Return the [x, y] coordinate for the center point of the cell that contains the specified text.  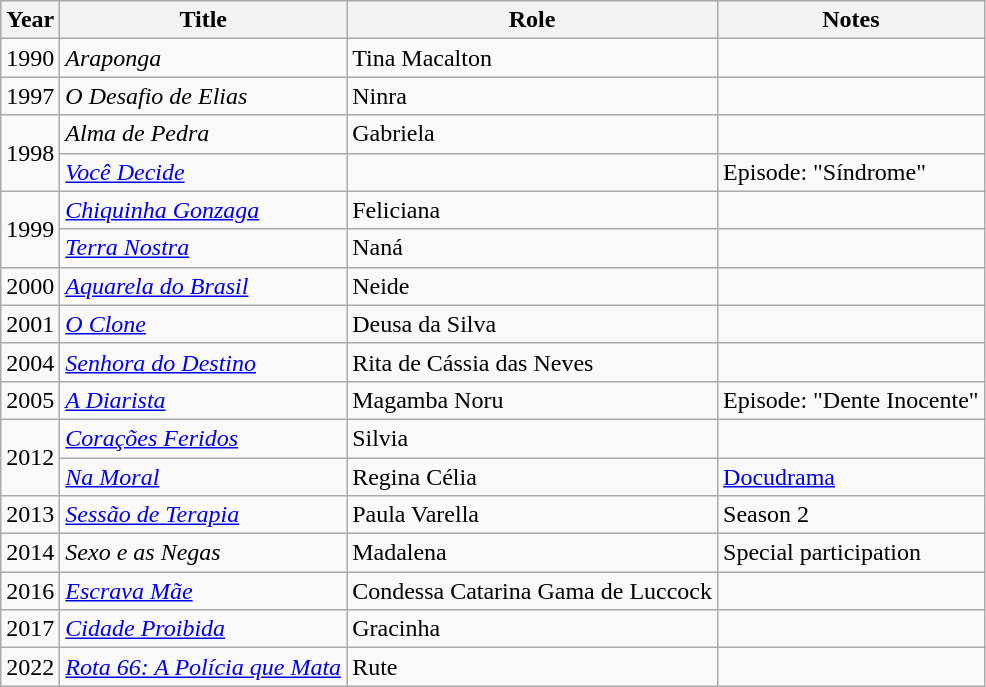
Tina Macalton [532, 58]
Terra Nostra [204, 248]
Rota 66: A Polícia que Mata [204, 667]
Deusa da Silva [532, 324]
Episode: "Síndrome" [852, 172]
Na Moral [204, 477]
Condessa Catarina Gama de Luccock [532, 591]
2014 [30, 553]
Rute [532, 667]
Season 2 [852, 515]
Araponga [204, 58]
Você Decide [204, 172]
Corações Feridos [204, 438]
1999 [30, 229]
Gracinha [532, 629]
Regina Célia [532, 477]
1990 [30, 58]
Chiquinha Gonzaga [204, 210]
O Desafio de Elias [204, 96]
Year [30, 20]
Ninra [532, 96]
Notes [852, 20]
2000 [30, 286]
Senhora do Destino [204, 362]
Title [204, 20]
2005 [30, 400]
A Diarista [204, 400]
Sessão de Terapia [204, 515]
Aquarela do Brasil [204, 286]
Naná [532, 248]
1998 [30, 153]
Paula Varella [532, 515]
Special participation [852, 553]
2004 [30, 362]
2017 [30, 629]
Sexo e as Negas [204, 553]
2013 [30, 515]
Madalena [532, 553]
Gabriela [532, 134]
2012 [30, 457]
2016 [30, 591]
Episode: "Dente Inocente" [852, 400]
Silvia [532, 438]
Neide [532, 286]
Role [532, 20]
O Clone [204, 324]
Cidade Proibida [204, 629]
1997 [30, 96]
Magamba Noru [532, 400]
Docudrama [852, 477]
2001 [30, 324]
Alma de Pedra [204, 134]
Feliciana [532, 210]
2022 [30, 667]
Escrava Mãe [204, 591]
Rita de Cássia das Neves [532, 362]
